Locate the cell with the specified text and output its (X, Y) center coordinate. 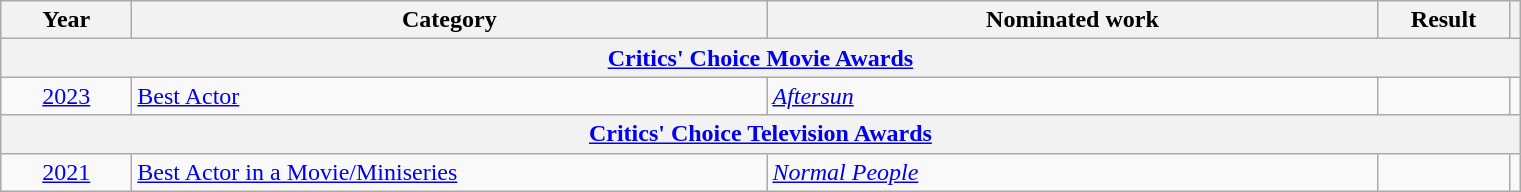
Year (66, 20)
Category (450, 20)
Normal People (1072, 172)
Aftersun (1072, 96)
Critics' Choice Television Awards (760, 134)
Critics' Choice Movie Awards (760, 58)
2021 (66, 172)
Best Actor (450, 96)
2023 (66, 96)
Result (1444, 20)
Best Actor in a Movie/Miniseries (450, 172)
Nominated work (1072, 20)
